For the text-containing cell, return its midpoint in (x, y) coordinate format. 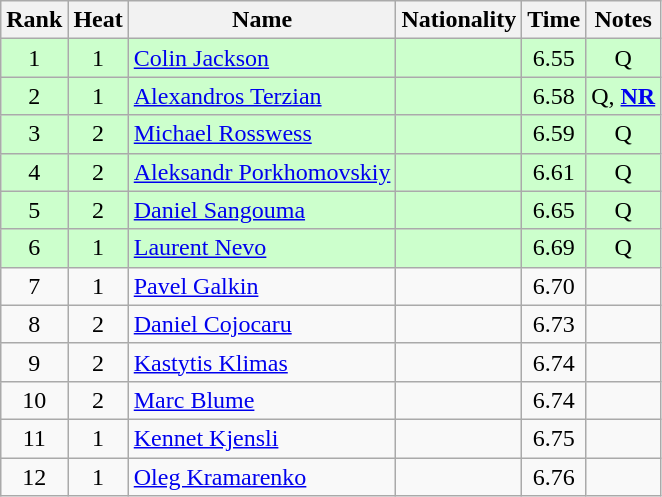
6.69 (554, 248)
6.55 (554, 58)
Michael Rosswess (262, 134)
Oleg Kramarenko (262, 477)
Kastytis Klimas (262, 362)
6.61 (554, 172)
8 (34, 324)
Daniel Sangouma (262, 210)
Alexandros Terzian (262, 96)
9 (34, 362)
Kennet Kjensli (262, 438)
6.75 (554, 438)
Name (262, 20)
Heat (98, 20)
Pavel Galkin (262, 286)
6.59 (554, 134)
5 (34, 210)
6.70 (554, 286)
10 (34, 400)
6 (34, 248)
6.76 (554, 477)
Marc Blume (262, 400)
Rank (34, 20)
Colin Jackson (262, 58)
6.65 (554, 210)
Time (554, 20)
Daniel Cojocaru (262, 324)
6.58 (554, 96)
6.73 (554, 324)
3 (34, 134)
12 (34, 477)
Notes (624, 20)
11 (34, 438)
4 (34, 172)
Q, NR (624, 96)
Nationality (459, 20)
Aleksandr Porkhomovskiy (262, 172)
Laurent Nevo (262, 248)
7 (34, 286)
